Identify which cell holds the provided text, then report its [x, y] central coordinate. 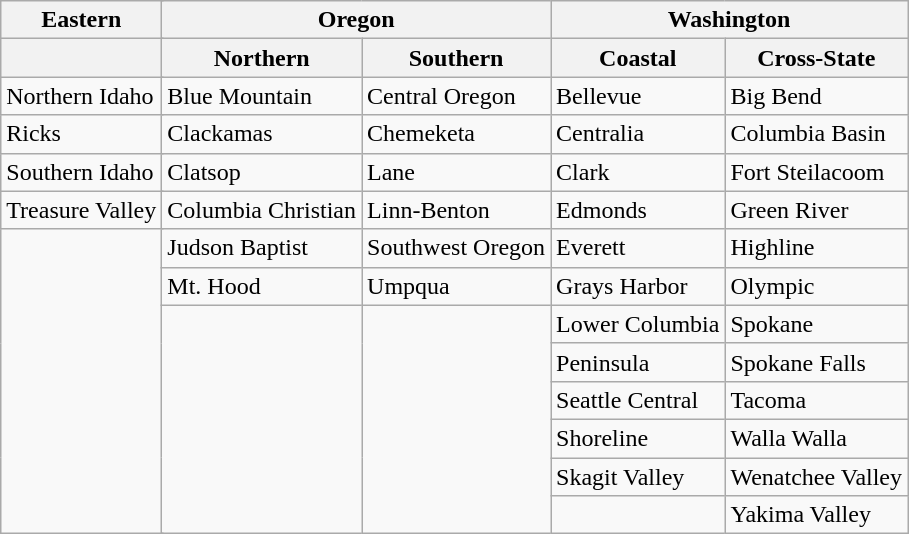
Centralia [638, 134]
Clark [638, 172]
Washington [730, 20]
Highline [816, 248]
Skagit Valley [638, 477]
Green River [816, 210]
Central Oregon [456, 96]
Southern [456, 58]
Clackamas [262, 134]
Southwest Oregon [456, 248]
Lane [456, 172]
Chemeketa [456, 134]
Columbia Basin [816, 134]
Big Bend [816, 96]
Bellevue [638, 96]
Cross-State [816, 58]
Clatsop [262, 172]
Tacoma [816, 400]
Northern Idaho [82, 96]
Oregon [356, 20]
Spokane Falls [816, 362]
Treasure Valley [82, 210]
Walla Walla [816, 438]
Edmonds [638, 210]
Southern Idaho [82, 172]
Wenatchee Valley [816, 477]
Columbia Christian [262, 210]
Everett [638, 248]
Shoreline [638, 438]
Ricks [82, 134]
Blue Mountain [262, 96]
Judson Baptist [262, 248]
Northern [262, 58]
Linn-Benton [456, 210]
Umpqua [456, 286]
Lower Columbia [638, 324]
Yakima Valley [816, 515]
Grays Harbor [638, 286]
Seattle Central [638, 400]
Mt. Hood [262, 286]
Peninsula [638, 362]
Olympic [816, 286]
Coastal [638, 58]
Fort Steilacoom [816, 172]
Eastern [82, 20]
Spokane [816, 324]
